Detect which cell encompasses the target text, then output its (X, Y) center coordinate. 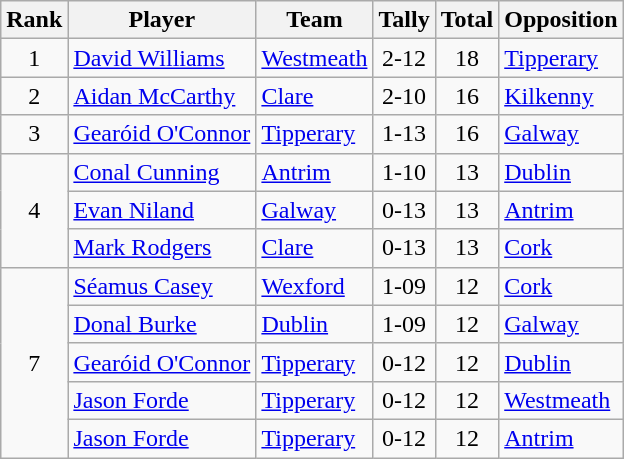
Donal Burke (162, 324)
4 (34, 210)
Wexford (314, 286)
Total (467, 20)
1 (34, 58)
Rank (34, 20)
Séamus Casey (162, 286)
Conal Cunning (162, 172)
Aidan McCarthy (162, 96)
2 (34, 96)
Evan Niland (162, 210)
3 (34, 134)
Opposition (561, 20)
Mark Rodgers (162, 248)
Team (314, 20)
Kilkenny (561, 96)
Tally (404, 20)
1-13 (404, 134)
7 (34, 362)
2-12 (404, 58)
18 (467, 58)
1-10 (404, 172)
David Williams (162, 58)
Player (162, 20)
2-10 (404, 96)
